Output the (X, Y) coordinate of the center of the cell containing the given text.  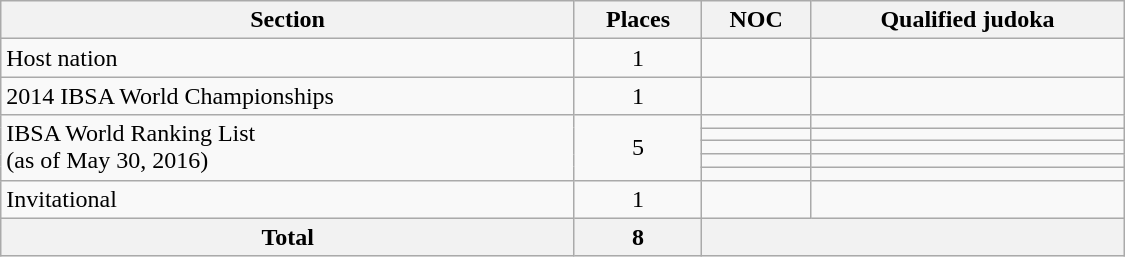
Host nation (288, 58)
5 (638, 148)
Qualified judoka (968, 20)
2014 IBSA World Championships (288, 96)
Total (288, 237)
Invitational (288, 199)
NOC (756, 20)
Section (288, 20)
IBSA World Ranking List(as of May 30, 2016) (288, 148)
Places (638, 20)
8 (638, 237)
